Search for the cell housing the specified text and yield its [x, y] center coordinate. 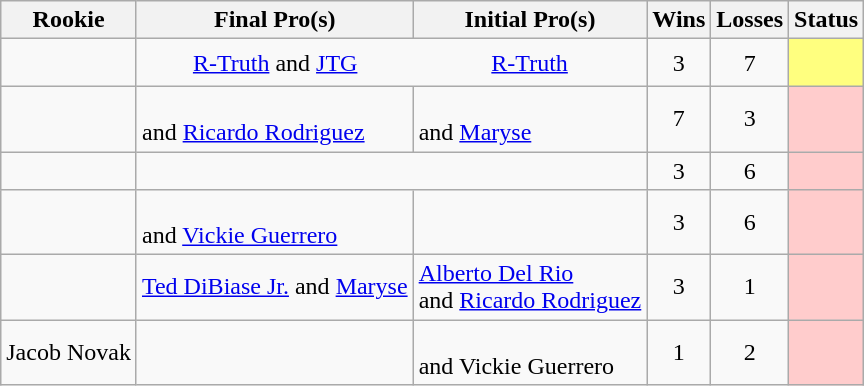
2 [750, 352]
Alberto Del Rioand Ricardo Rodriguez [530, 288]
Final Pro(s) [274, 20]
Status [826, 20]
Jacob Novak [69, 352]
Rookie [69, 20]
Initial Pro(s) [530, 20]
R-Truth and JTG [274, 63]
and Ricardo Rodriguez [274, 118]
Wins [679, 20]
Ted DiBiase Jr. and Maryse [274, 288]
R-Truth [530, 63]
Losses [750, 20]
and Maryse [530, 118]
